Scan for the cell matching the given text and deliver its (X, Y) coordinate at center. 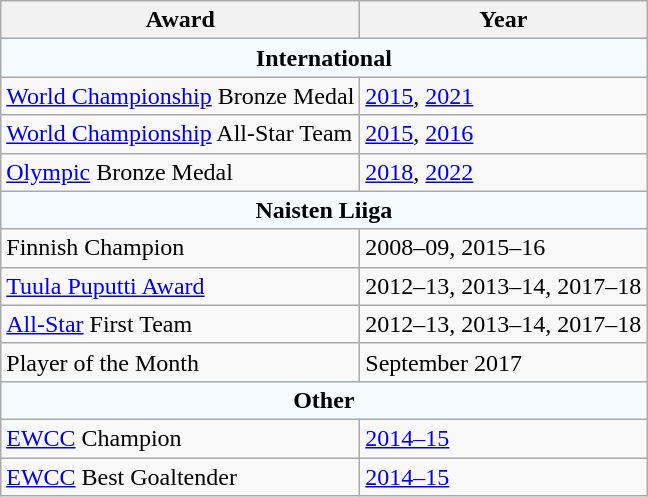
EWCC Champion (180, 438)
Tuula Puputti Award (180, 286)
Olympic Bronze Medal (180, 172)
International (324, 58)
Naisten Liiga (324, 210)
EWCC Best Goaltender (180, 477)
Award (180, 20)
Finnish Champion (180, 248)
Year (504, 20)
2008–09, 2015–16 (504, 248)
Other (324, 400)
World Championship Bronze Medal (180, 96)
2018, 2022 (504, 172)
Player of the Month (180, 362)
September 2017 (504, 362)
2015, 2021 (504, 96)
World Championship All-Star Team (180, 134)
2015, 2016 (504, 134)
All-Star First Team (180, 324)
